Extract the [X, Y] coordinate from the center of the cell holding the provided text.  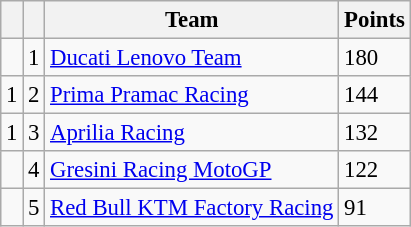
Gresini Racing MotoGP [192, 170]
Prima Pramac Racing [192, 95]
Points [374, 20]
4 [34, 170]
Aprilia Racing [192, 133]
180 [374, 58]
Ducati Lenovo Team [192, 58]
Team [192, 20]
Red Bull KTM Factory Racing [192, 208]
122 [374, 170]
144 [374, 95]
2 [34, 95]
91 [374, 208]
3 [34, 133]
132 [374, 133]
5 [34, 208]
